Pinpoint the cell where the given text exists, returning its [X, Y] midpoint coordinate. 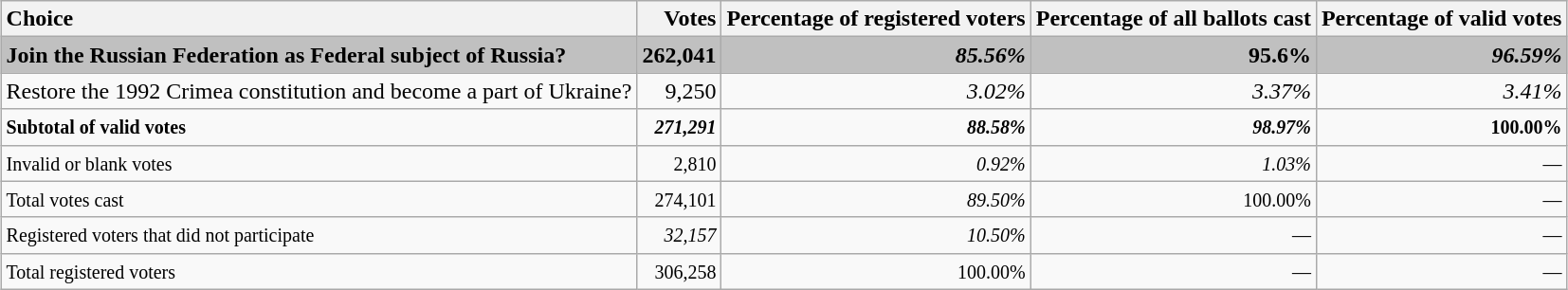
2,810 [679, 163]
85.56% [876, 55]
Subtotal of valid votes [319, 127]
0.92% [876, 163]
Choice [319, 19]
98.97% [1174, 127]
3.37% [1174, 91]
Total registered voters [319, 271]
9,250 [679, 91]
274,101 [679, 199]
1.03% [1174, 163]
Percentage of registered voters [876, 19]
Invalid or blank votes [319, 163]
88.58% [876, 127]
Percentage of valid votes [1441, 19]
10.50% [876, 235]
271,291 [679, 127]
95.6% [1174, 55]
306,258 [679, 271]
Total votes cast [319, 199]
32,157 [679, 235]
96.59% [1441, 55]
Votes [679, 19]
Restore the 1992 Crimea constitution and become a part of Ukraine? [319, 91]
89.50% [876, 199]
3.02% [876, 91]
Registered voters that did not participate [319, 235]
3.41% [1441, 91]
262,041 [679, 55]
Percentage of all ballots cast [1174, 19]
Join the Russian Federation as Federal subject of Russia? [319, 55]
